Locate the cell with the specified text and output its [X, Y] center coordinate. 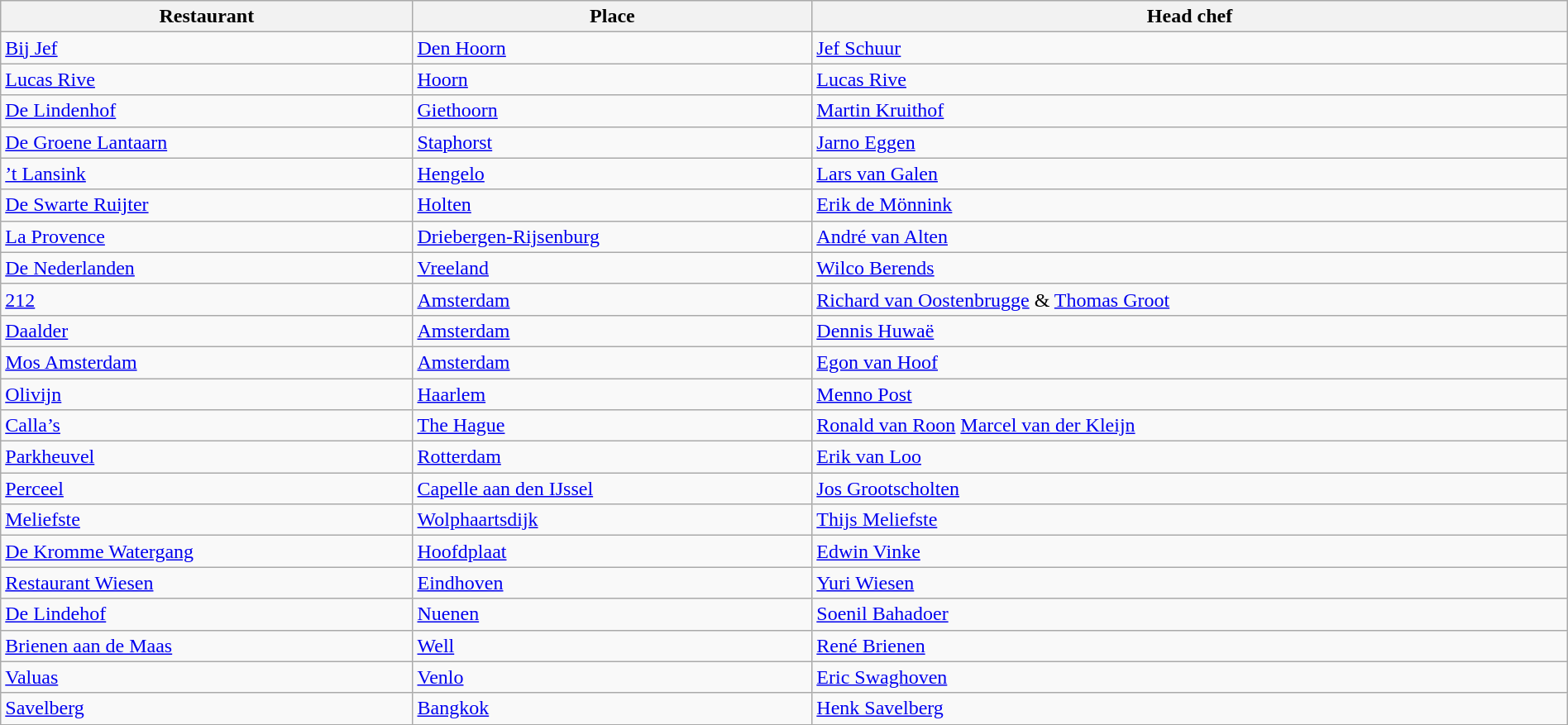
Eric Swaghoven [1189, 677]
Place [612, 17]
The Hague [612, 426]
De Lindehof [207, 614]
Vreeland [612, 268]
Calla’s [207, 426]
La Provence [207, 236]
Rotterdam [612, 457]
Perceel [207, 489]
Giethoorn [612, 111]
Driebergen-Rijsenburg [612, 236]
Savelberg [207, 708]
Ronald van Roon Marcel van der Kleijn [1189, 426]
Haarlem [612, 394]
Henk Savelberg [1189, 708]
Menno Post [1189, 394]
Jos Grootscholten [1189, 489]
Restaurant Wiesen [207, 583]
Holten [612, 205]
André van Alten [1189, 236]
Bij Jef [207, 48]
Head chef [1189, 17]
Staphorst [612, 142]
Yuri Wiesen [1189, 583]
Egon van Hoof [1189, 362]
Hoofdplaat [612, 551]
Wilco Berends [1189, 268]
Richard van Oostenbrugge & Thomas Groot [1189, 299]
Soenil Bahadoer [1189, 614]
Hengelo [612, 174]
Eindhoven [612, 583]
Hoorn [612, 79]
Venlo [612, 677]
Olivijn [207, 394]
Thijs Meliefste [1189, 520]
Dennis Huwaë [1189, 331]
De Kromme Watergang [207, 551]
Mos Amsterdam [207, 362]
Well [612, 646]
Jef Schuur [1189, 48]
Erik de Mönnink [1189, 205]
De Groene Lantaarn [207, 142]
Nuenen [612, 614]
’t Lansink [207, 174]
Meliefste [207, 520]
Restaurant [207, 17]
Capelle aan den IJssel [612, 489]
Brienen aan de Maas [207, 646]
De Lindenhof [207, 111]
Lars van Galen [1189, 174]
Jarno Eggen [1189, 142]
René Brienen [1189, 646]
Valuas [207, 677]
Martin Kruithof [1189, 111]
212 [207, 299]
Edwin Vinke [1189, 551]
Daalder [207, 331]
Parkheuvel [207, 457]
Erik van Loo [1189, 457]
De Nederlanden [207, 268]
Wolphaartsdijk [612, 520]
Den Hoorn [612, 48]
Bangkok [612, 708]
De Swarte Ruijter [207, 205]
